Provide the [X, Y] coordinate of the cell's center where the given text is located.  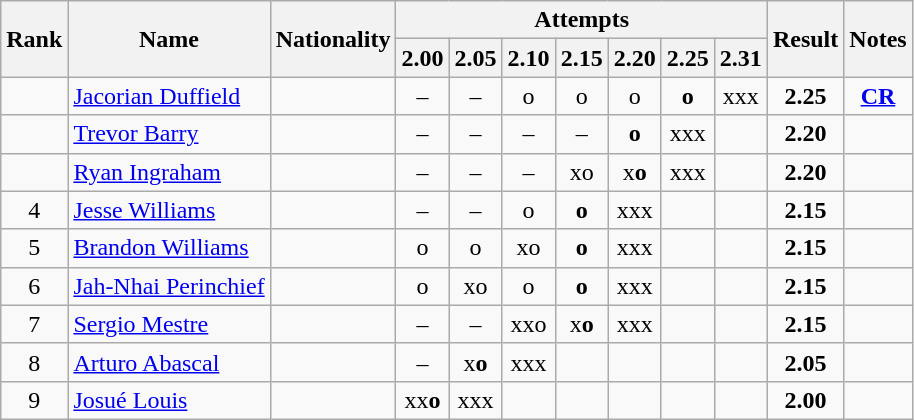
Name [169, 39]
Jah-Nhai Perinchief [169, 286]
6 [34, 286]
Jacorian Duffield [169, 96]
Brandon Williams [169, 248]
4 [34, 210]
Ryan Ingraham [169, 172]
5 [34, 248]
2.31 [740, 58]
Jesse Williams [169, 210]
2.10 [528, 58]
Sergio Mestre [169, 324]
9 [34, 400]
Result [805, 39]
Arturo Abascal [169, 362]
8 [34, 362]
Attempts [582, 20]
Nationality [333, 39]
Josué Louis [169, 400]
Notes [878, 39]
7 [34, 324]
Rank [34, 39]
CR [878, 96]
Trevor Barry [169, 134]
